Return the (X, Y) coordinate for the center point of the cell that contains the specified text.  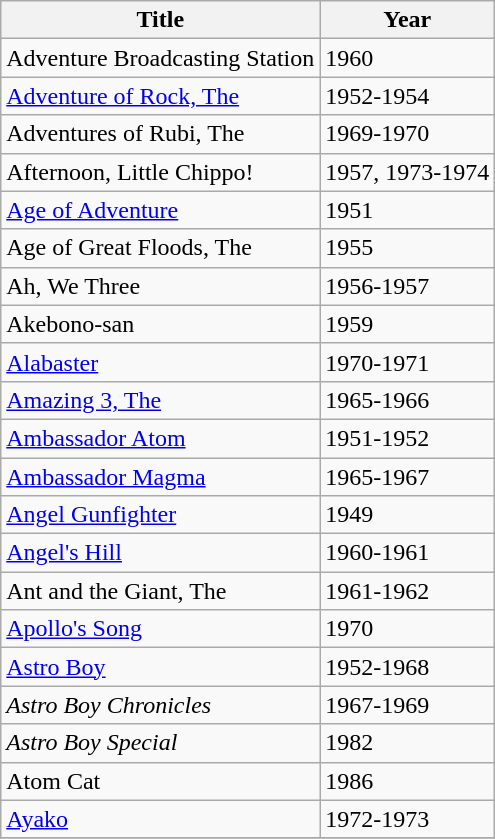
Ayako (160, 819)
Adventure of Rock, The (160, 96)
Astro Boy Special (160, 743)
Astro Boy (160, 667)
Angel Gunfighter (160, 515)
Year (408, 20)
Afternoon, Little Chippo! (160, 172)
Age of Adventure (160, 210)
Ah, We Three (160, 286)
1986 (408, 781)
Angel's Hill (160, 553)
1965-1967 (408, 477)
Atom Cat (160, 781)
1952-1954 (408, 96)
1956-1957 (408, 286)
1961-1962 (408, 591)
1951 (408, 210)
1957, 1973-1974 (408, 172)
Amazing 3, The (160, 400)
Alabaster (160, 362)
Ambassador Atom (160, 438)
1952-1968 (408, 667)
1967-1969 (408, 705)
1969-1970 (408, 134)
Adventures of Rubi, The (160, 134)
Ambassador Magma (160, 477)
Adventure Broadcasting Station (160, 58)
Apollo's Song (160, 629)
Ant and the Giant, The (160, 591)
1960 (408, 58)
1960-1961 (408, 553)
1982 (408, 743)
1955 (408, 248)
1949 (408, 515)
Akebono-san (160, 324)
1970 (408, 629)
Title (160, 20)
1965-1966 (408, 400)
1972-1973 (408, 819)
1951-1952 (408, 438)
1959 (408, 324)
1970-1971 (408, 362)
Age of Great Floods, The (160, 248)
Astro Boy Chronicles (160, 705)
